From the cell containing the given text, extract its center point as (x, y) coordinate. 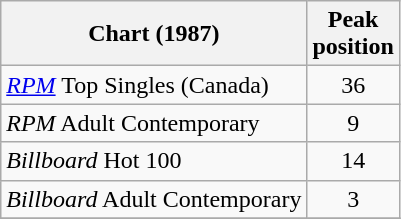
9 (353, 123)
Chart (1987) (154, 34)
36 (353, 85)
RPM Top Singles (Canada) (154, 85)
3 (353, 199)
14 (353, 161)
RPM Adult Contemporary (154, 123)
Peakposition (353, 34)
Billboard Hot 100 (154, 161)
Billboard Adult Contemporary (154, 199)
